Extract the (X, Y) coordinate from the center of the cell holding the provided text.  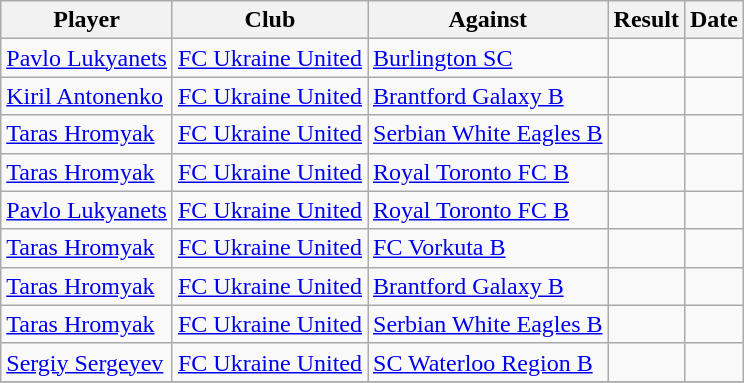
Burlington SC (488, 58)
Club (270, 20)
Player (87, 20)
SC Waterloo Region B (488, 362)
FC Vorkuta B (488, 248)
Against (488, 20)
Date (714, 20)
Result (646, 20)
Kiril Antonenko (87, 96)
Sergiy Sergeyev (87, 362)
